Determine the [x, y] coordinate at the center of the cell enclosing the given text.  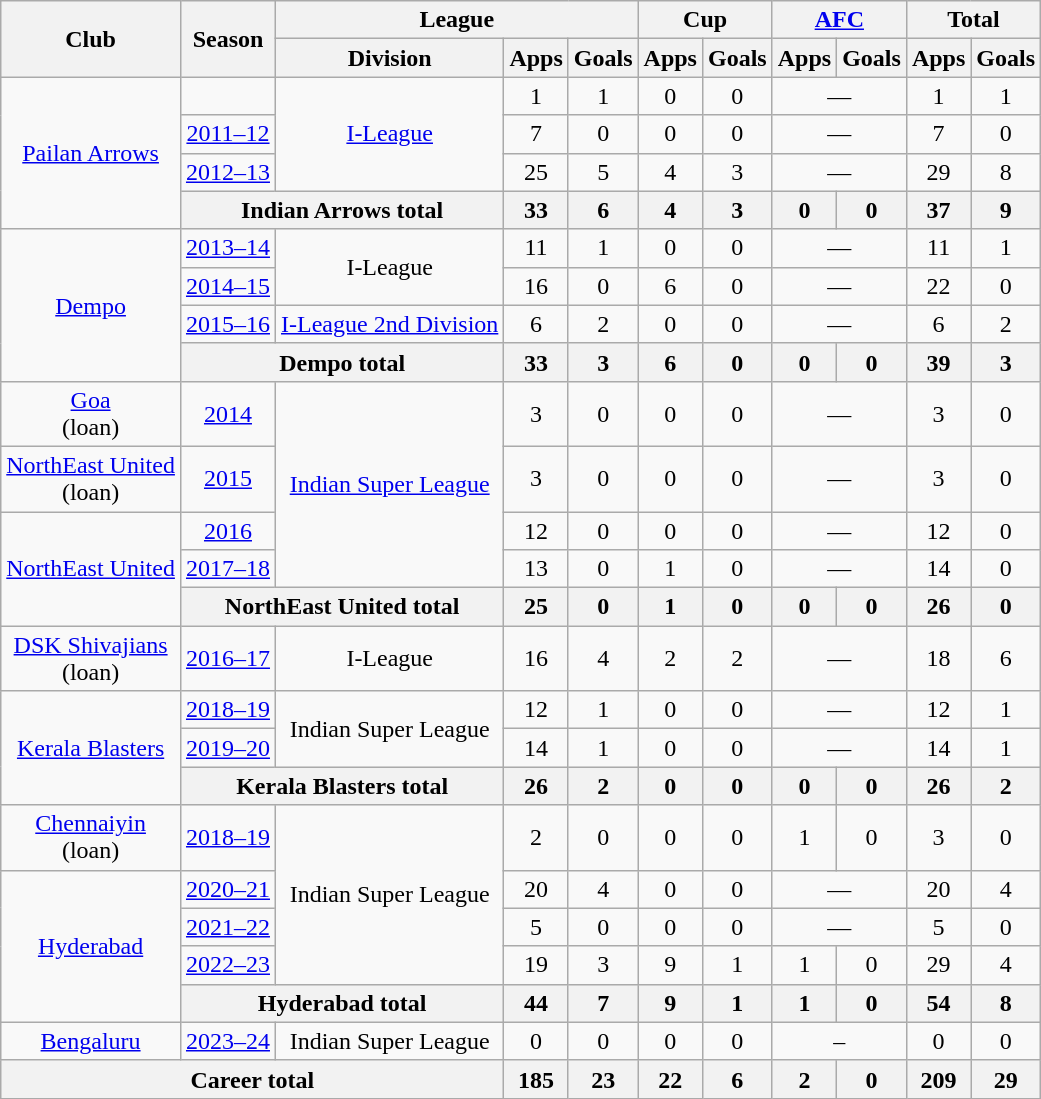
2012–13 [228, 172]
2013–14 [228, 248]
I-League 2nd Division [390, 324]
2014 [228, 414]
54 [938, 1003]
39 [938, 362]
Kerala Blasters total [342, 786]
2014–15 [228, 286]
NorthEast United [91, 569]
Hyderabad total [342, 1003]
2022–23 [228, 965]
Club [91, 39]
2019–20 [228, 748]
44 [536, 1003]
2016 [228, 531]
209 [938, 1079]
AFC [839, 20]
18 [938, 658]
2023–24 [228, 1041]
Dempo [91, 305]
Total [973, 20]
2020–21 [228, 889]
19 [536, 965]
Chennaiyin (loan) [91, 838]
Dempo total [342, 362]
League [458, 20]
2015–16 [228, 324]
Hyderabad [91, 946]
2017–18 [228, 569]
13 [536, 569]
Cup [705, 20]
Season [228, 39]
Pailan Arrows [91, 153]
2011–12 [228, 134]
Indian Arrows total [342, 210]
Division [390, 58]
NorthEast United total [342, 607]
185 [536, 1079]
Bengaluru [91, 1041]
2016–17 [228, 658]
23 [603, 1079]
Kerala Blasters [91, 748]
– [839, 1041]
DSK Shivajians (loan) [91, 658]
37 [938, 210]
NorthEast United (loan) [91, 478]
2021–22 [228, 927]
Goa (loan) [91, 414]
2015 [228, 478]
Career total [252, 1079]
